Identify which cell holds the provided text, then report its (x, y) central coordinate. 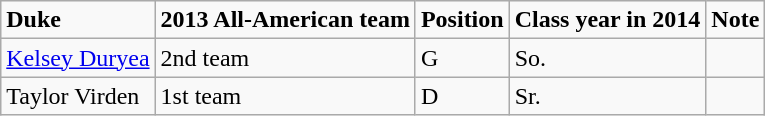
Class year in 2014 (608, 20)
D (462, 96)
Duke (78, 20)
Kelsey Duryea (78, 58)
So. (608, 58)
2013 All-American team (285, 20)
Note (736, 20)
1st team (285, 96)
2nd team (285, 58)
Position (462, 20)
G (462, 58)
Taylor Virden (78, 96)
Sr. (608, 96)
